For the text-containing cell, return its midpoint in [x, y] coordinate format. 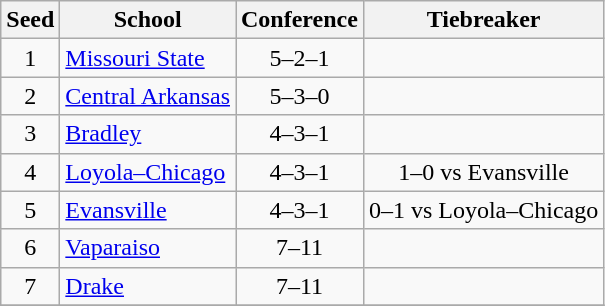
Central Arkansas [148, 96]
6 [30, 248]
1 [30, 58]
5 [30, 210]
Conference [300, 20]
4 [30, 172]
Drake [148, 286]
Tiebreaker [483, 20]
1–0 vs Evansville [483, 172]
Loyola–Chicago [148, 172]
0–1 vs Loyola–Chicago [483, 210]
Bradley [148, 134]
Missouri State [148, 58]
5–3–0 [300, 96]
7 [30, 286]
Evansville [148, 210]
Vaparaiso [148, 248]
Seed [30, 20]
2 [30, 96]
3 [30, 134]
5–2–1 [300, 58]
School [148, 20]
